Identify which cell holds the provided text, then report its [x, y] central coordinate. 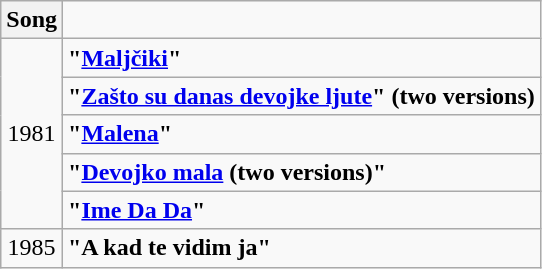
"Maljčiki" [302, 58]
Song [32, 20]
"Ime Da Da" [302, 210]
"Malena" [302, 134]
"A kad te vidim ja" [302, 248]
"Devojko mala (two versions)" [302, 172]
1981 [32, 134]
1985 [32, 248]
"Zašto su danas devojke ljute" (two versions) [302, 96]
